Detect which cell encompasses the target text, then output its [x, y] center coordinate. 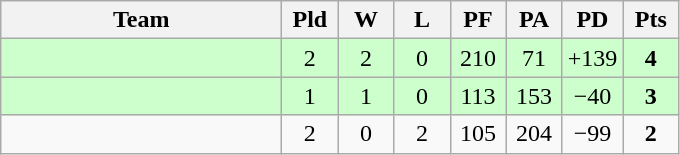
PF [478, 20]
153 [534, 96]
L [422, 20]
+139 [592, 58]
210 [478, 58]
PA [534, 20]
Team [142, 20]
−40 [592, 96]
−99 [592, 134]
204 [534, 134]
Pld [310, 20]
Pts [651, 20]
PD [592, 20]
W [366, 20]
3 [651, 96]
105 [478, 134]
4 [651, 58]
113 [478, 96]
71 [534, 58]
